Output the (x, y) coordinate of the center of the cell containing the given text.  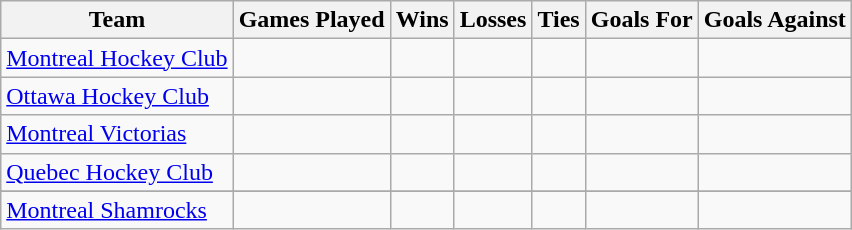
Quebec Hockey Club (117, 172)
Wins (422, 20)
Losses (493, 20)
Montreal Hockey Club (117, 58)
Goals For (642, 20)
Montreal Shamrocks (117, 210)
Ties (558, 20)
Montreal Victorias (117, 134)
Games Played (312, 20)
Ottawa Hockey Club (117, 96)
Goals Against (774, 20)
Team (117, 20)
